Return [X, Y] of the center of cell containing provided text 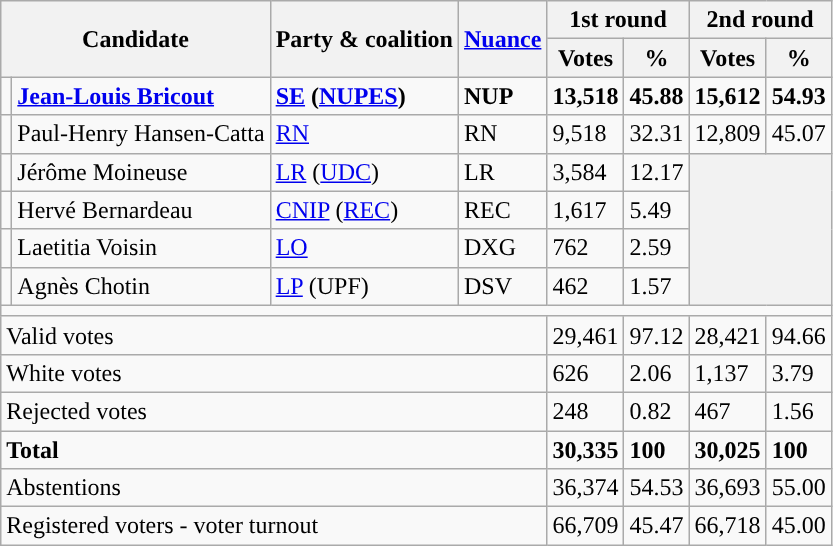
White votes [274, 373]
1.57 [656, 286]
0.82 [656, 411]
Valid votes [274, 335]
1,617 [586, 210]
462 [586, 286]
32.31 [656, 134]
Candidate [136, 39]
Total [274, 449]
LO [364, 248]
30,025 [728, 449]
LP (UPF) [364, 286]
36,374 [586, 488]
Laetitia Voisin [141, 248]
626 [586, 373]
NUP [503, 96]
3.79 [798, 373]
5.49 [656, 210]
3,584 [586, 172]
Paul-Henry Hansen-Catta [141, 134]
Abstentions [274, 488]
55.00 [798, 488]
45.47 [656, 526]
DXG [503, 248]
Registered voters - voter turnout [274, 526]
54.93 [798, 96]
29,461 [586, 335]
Hervé Bernardeau [141, 210]
Party & coalition [364, 39]
DSV [503, 286]
1.56 [798, 411]
28,421 [728, 335]
Nuance [503, 39]
2nd round [760, 20]
54.53 [656, 488]
Agnès Chotin [141, 286]
9,518 [586, 134]
2.59 [656, 248]
LR (UDC) [364, 172]
15,612 [728, 96]
1,137 [728, 373]
45.00 [798, 526]
LR [503, 172]
94.66 [798, 335]
2.06 [656, 373]
13,518 [586, 96]
12.17 [656, 172]
45.07 [798, 134]
762 [586, 248]
97.12 [656, 335]
SE (NUPES) [364, 96]
CNIP (REC) [364, 210]
12,809 [728, 134]
1st round [618, 20]
36,693 [728, 488]
66,718 [728, 526]
248 [586, 411]
REC [503, 210]
467 [728, 411]
Rejected votes [274, 411]
66,709 [586, 526]
Jean-Louis Bricout [141, 96]
30,335 [586, 449]
45.88 [656, 96]
Jérôme Moineuse [141, 172]
